Scan for the cell matching the given text and deliver its (X, Y) coordinate at center. 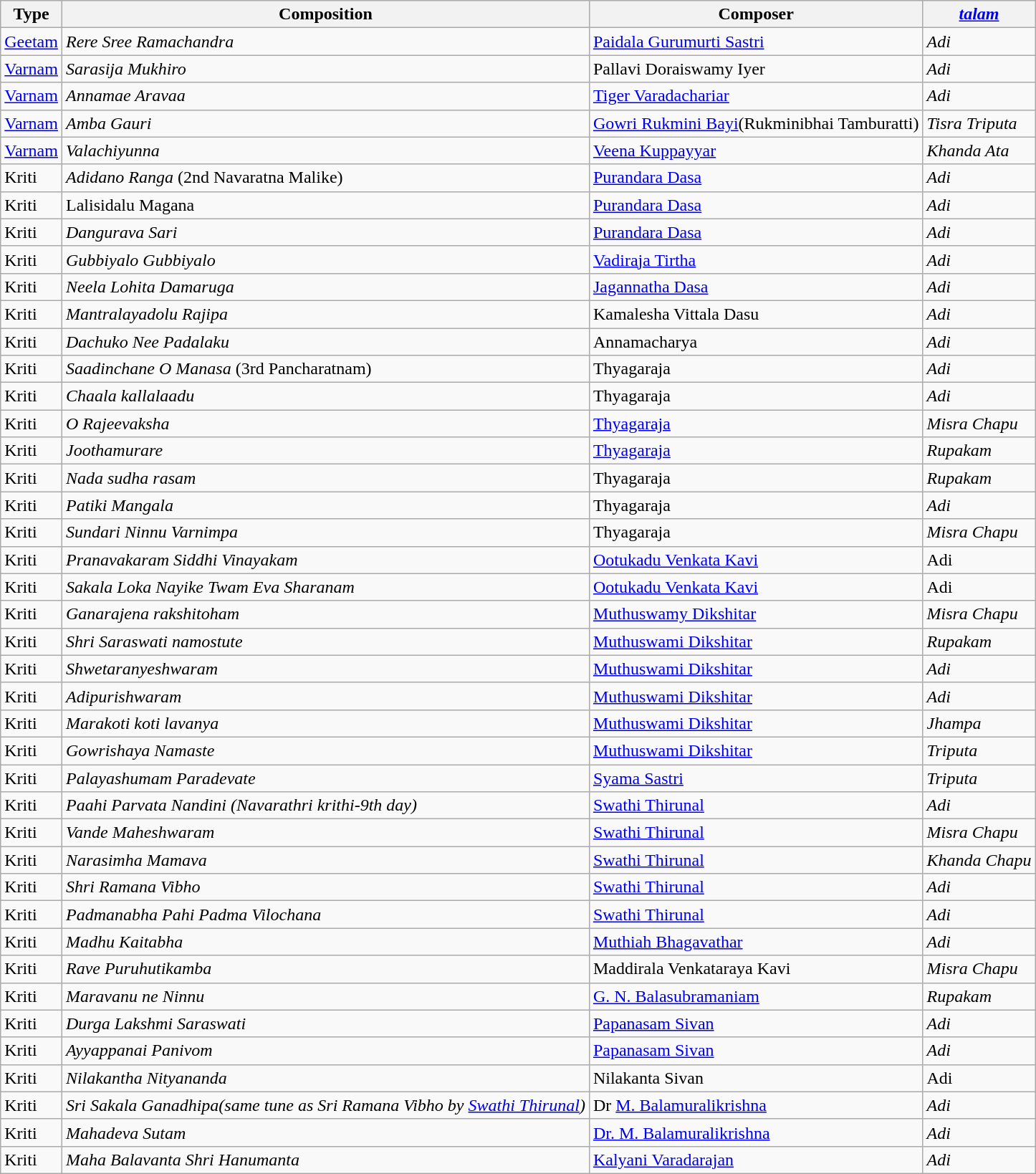
Composition (325, 14)
Geetam (32, 42)
Khanda Chapu (979, 860)
Neela Lohita Damaruga (325, 287)
Marakoti koti lavanya (325, 723)
talam (979, 14)
Patiki Mangala (325, 505)
Mantralayadolu Rajipa (325, 314)
Kamalesha Vittala Dasu (756, 314)
Jagannatha Dasa (756, 287)
Composer (756, 14)
Pranavakaram Siddhi Vinayakam (325, 560)
Dr. M. Balamuralikrishna (756, 1132)
Jhampa (979, 723)
Muthiah Bhagavathar (756, 942)
Adidano Ranga (2nd Navaratna Malike) (325, 178)
Adipurishwaram (325, 696)
Maha Balavanta Shri Hanumanta (325, 1160)
Gowrishaya Namaste (325, 750)
Rave Puruhutikamba (325, 969)
Rere Sree Ramachandra (325, 42)
Shri Saraswati namostute (325, 641)
Muthuswamy Dikshitar (756, 614)
Type (32, 14)
Maravanu ne Ninnu (325, 996)
Kalyani Varadarajan (756, 1160)
Sakala Loka Nayike Twam Eva Sharanam (325, 587)
Lalisidalu Magana (325, 205)
Gubbiyalo Gubbiyalo (325, 259)
Saadinchane O Manasa (3rd Pancharatnam) (325, 369)
Chaala kallalaadu (325, 396)
Durga Lakshmi Saraswati (325, 1023)
G. N. Balasubramaniam (756, 996)
Nada sudha rasam (325, 478)
Ayyappanai Panivom (325, 1051)
Pallavi Doraiswamy Iyer (756, 69)
Khanda Ata (979, 151)
Paahi Parvata Nandini (Navarathri krithi-9th day) (325, 806)
Shri Ramana Vibho (325, 887)
Tiger Varadachariar (756, 96)
Padmanabha Pahi Padma Vilochana (325, 915)
Mahadeva Sutam (325, 1132)
Narasimha Mamava (325, 860)
Ganarajena rakshitoham (325, 614)
Gowri Rukmini Bayi(Rukminibhai Tamburatti) (756, 123)
Annamae Aravaa (325, 96)
Vadiraja Tirtha (756, 259)
Dangurava Sari (325, 232)
Sundari Ninnu Varnimpa (325, 533)
Nilakanta Sivan (756, 1078)
Maddirala Venkataraya Kavi (756, 969)
Tisra Triputa (979, 123)
Palayashumam Paradevate (325, 778)
Dr M. Balamuralikrishna (756, 1105)
Nilakantha Nityananda (325, 1078)
Paidala Gurumurti Sastri (756, 42)
Shwetaranyeshwaram (325, 669)
Dachuko Nee Padalaku (325, 342)
Madhu Kaitabha (325, 942)
Veena Kuppayyar (756, 151)
Joothamurare (325, 451)
Sarasija Mukhiro (325, 69)
Syama Sastri (756, 778)
Sri Sakala Ganadhipa(same tune as Sri Ramana Vibho by Swathi Thirunal) (325, 1105)
Annamacharya (756, 342)
Vande Maheshwaram (325, 833)
Amba Gauri (325, 123)
Valachiyunna (325, 151)
O Rajeevaksha (325, 424)
